Output the [X, Y] coordinate of the center of the cell containing the given text.  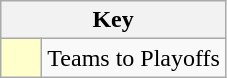
Teams to Playoffs [134, 58]
Key [114, 20]
